Return (x, y) of the center of cell containing provided text 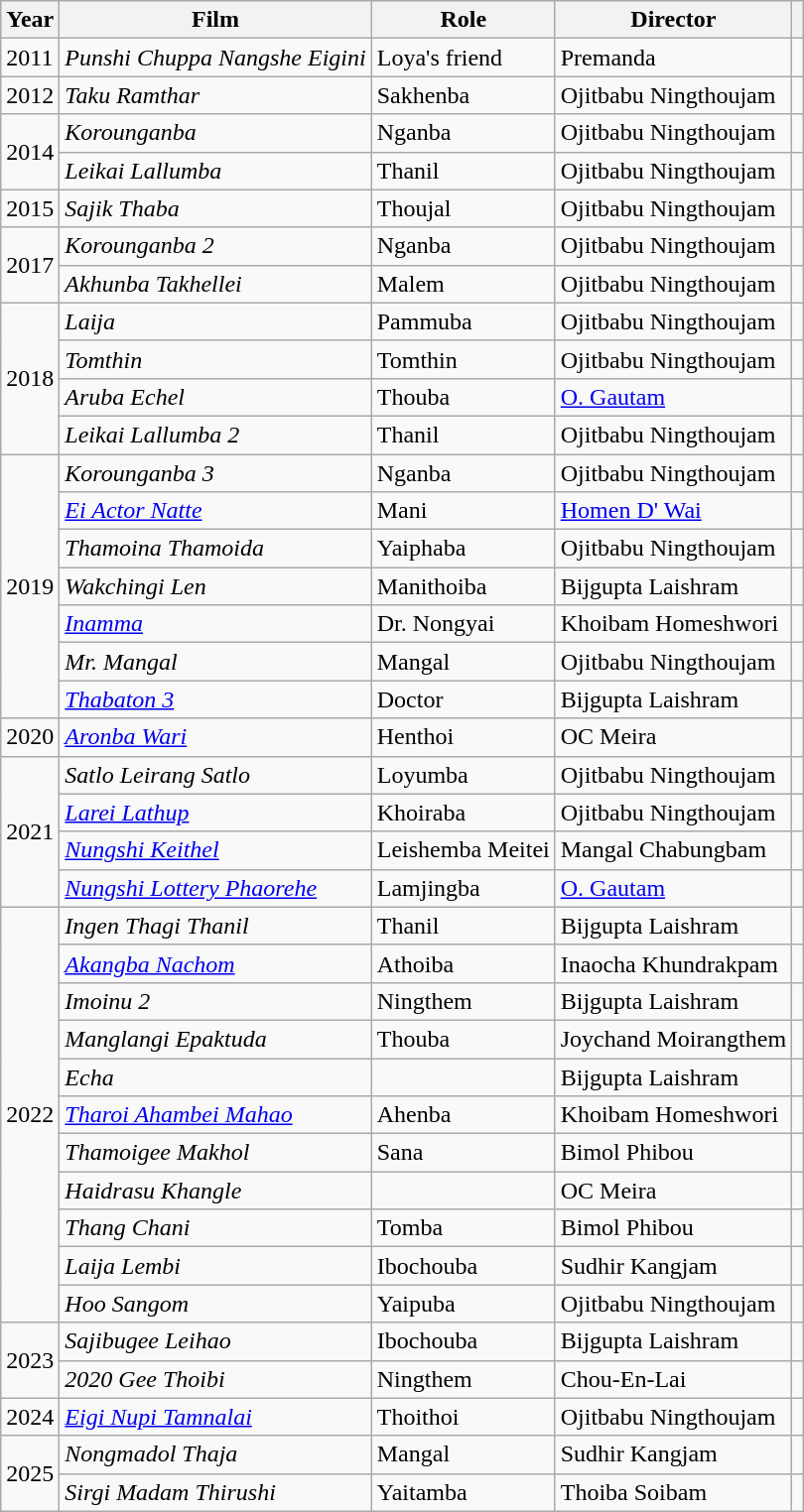
2014 (30, 152)
Director (673, 20)
Year (30, 20)
Homen D' Wai (673, 511)
2024 (30, 1417)
Film (215, 20)
Thang Chani (215, 1228)
Role (463, 20)
Dr. Nongyai (463, 624)
2019 (30, 586)
Sajik Thaba (215, 208)
Thamoigee Makhol (215, 1153)
Ahenba (463, 1115)
2022 (30, 1115)
Loyumba (463, 775)
Haidrasu Khangle (215, 1191)
Mr. Mangal (215, 662)
Korounganba 2 (215, 246)
2015 (30, 208)
2023 (30, 1360)
Korounganba (215, 133)
Joychand Moirangthem (673, 1039)
2025 (30, 1473)
Loya's friend (463, 58)
Nungshi Lottery Phaorehe (215, 888)
Manglangi Epaktuda (215, 1039)
Echa (215, 1076)
2020 Gee Thoibi (215, 1379)
Wakchingi Len (215, 586)
Mani (463, 511)
Larei Lathup (215, 813)
Yaitamba (463, 1492)
Laija Lembi (215, 1266)
Yaiphaba (463, 549)
Chou-En-Lai (673, 1379)
Tomba (463, 1228)
Satlo Leirang Satlo (215, 775)
Henthoi (463, 737)
2021 (30, 831)
Akhunba Takhellei (215, 284)
Eigi Nupi Tamnalai (215, 1417)
Ingen Thagi Thanil (215, 926)
2020 (30, 737)
Thamoina Thamoida (215, 549)
2012 (30, 95)
Taku Ramthar (215, 95)
Nungshi Keithel (215, 850)
Thoiba Soibam (673, 1492)
Pammuba (463, 321)
Doctor (463, 699)
Thoujal (463, 208)
Thoithoi (463, 1417)
Premanda (673, 58)
Korounganba 3 (215, 473)
2017 (30, 265)
Punshi Chuppa Nangshe Eigini (215, 58)
Akangba Nachom (215, 963)
Malem (463, 284)
Tharoi Ahambei Mahao (215, 1115)
Manithoiba (463, 586)
Ei Actor Natte (215, 511)
Lamjingba (463, 888)
Thabaton 3 (215, 699)
Inaocha Khundrakpam (673, 963)
Aronba Wari (215, 737)
Laija (215, 321)
Athoiba (463, 963)
Aruba Echel (215, 397)
Khoiraba (463, 813)
Sajibugee Leihao (215, 1341)
Sana (463, 1153)
Hoo Sangom (215, 1304)
Leikai Lallumba (215, 171)
2018 (30, 378)
Inamma (215, 624)
Yaipuba (463, 1304)
Nongmadol Thaja (215, 1454)
Imoinu 2 (215, 1001)
Leikai Lallumba 2 (215, 435)
Sirgi Madam Thirushi (215, 1492)
Sakhenba (463, 95)
2011 (30, 58)
Leishemba Meitei (463, 850)
Mangal Chabungbam (673, 850)
